Return the (x, y) coordinate for the center point of the cell that contains the specified text.  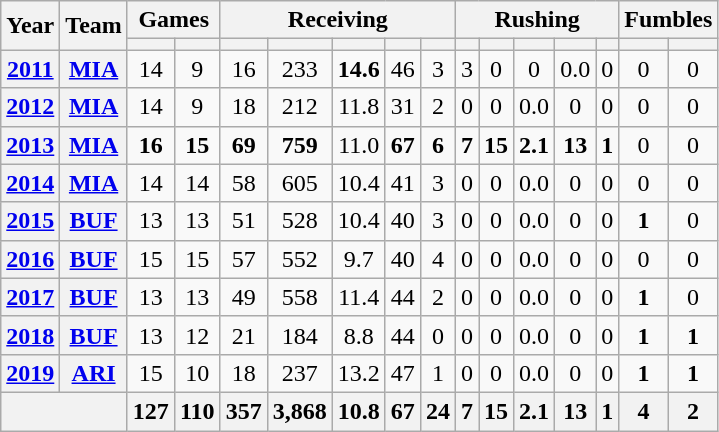
558 (300, 297)
605 (300, 183)
Games (174, 20)
759 (300, 145)
69 (244, 145)
58 (244, 183)
8.8 (358, 335)
528 (300, 221)
10 (197, 373)
Rushing (536, 20)
3,868 (300, 411)
6 (438, 145)
Team (94, 26)
13.2 (358, 373)
57 (244, 259)
110 (197, 411)
21 (244, 335)
2011 (30, 69)
Year (30, 26)
10.8 (358, 411)
2014 (30, 183)
Fumbles (668, 20)
233 (300, 69)
ARI (94, 373)
11.0 (358, 145)
24 (438, 411)
11.8 (358, 107)
357 (244, 411)
11.4 (358, 297)
2017 (30, 297)
2016 (30, 259)
2012 (30, 107)
51 (244, 221)
41 (402, 183)
47 (402, 373)
14.6 (358, 69)
212 (300, 107)
49 (244, 297)
31 (402, 107)
237 (300, 373)
2015 (30, 221)
2018 (30, 335)
2019 (30, 373)
552 (300, 259)
12 (197, 335)
46 (402, 69)
184 (300, 335)
2013 (30, 145)
Receiving (338, 20)
9.7 (358, 259)
127 (150, 411)
